From the cell containing the given text, extract its center point as (x, y) coordinate. 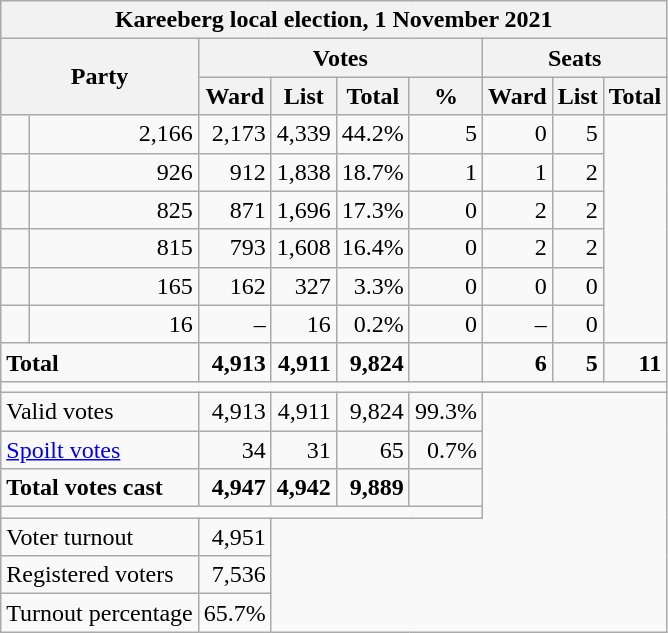
% (446, 96)
Voter turnout (100, 537)
2,166 (114, 134)
17.3% (372, 210)
926 (114, 172)
65 (372, 449)
871 (234, 210)
0.2% (372, 324)
9,889 (372, 488)
Seats (574, 58)
16.4% (372, 248)
6 (517, 362)
Registered voters (100, 575)
1,608 (304, 248)
18.7% (372, 172)
99.3% (446, 411)
327 (304, 286)
7,536 (234, 575)
3.3% (372, 286)
65.7% (234, 613)
Kareeberg local election, 1 November 2021 (334, 20)
4,947 (234, 488)
793 (234, 248)
Valid votes (100, 411)
2,173 (234, 134)
1,838 (304, 172)
825 (114, 210)
31 (304, 449)
162 (234, 286)
4,951 (234, 537)
Votes (340, 58)
912 (234, 172)
11 (635, 362)
0.7% (446, 449)
44.2% (372, 134)
1,696 (304, 210)
Spoilt votes (100, 449)
4,942 (304, 488)
Total votes cast (100, 488)
4,339 (304, 134)
34 (234, 449)
Turnout percentage (100, 613)
815 (114, 248)
Party (100, 77)
165 (114, 286)
